Provide the (X, Y) coordinate of the cell's center where the given text is located.  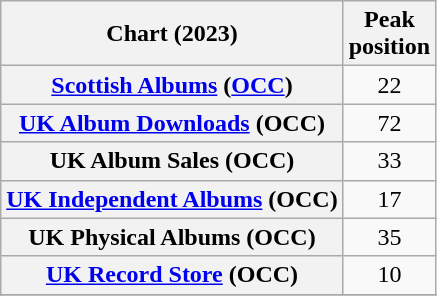
72 (389, 123)
UK Album Downloads (OCC) (172, 123)
UK Physical Albums (OCC) (172, 237)
Chart (2023) (172, 34)
Scottish Albums (OCC) (172, 85)
UK Album Sales (OCC) (172, 161)
10 (389, 275)
UK Record Store (OCC) (172, 275)
22 (389, 85)
Peakposition (389, 34)
33 (389, 161)
UK Independent Albums (OCC) (172, 199)
17 (389, 199)
35 (389, 237)
